For the text-containing cell, return its midpoint in [X, Y] coordinate format. 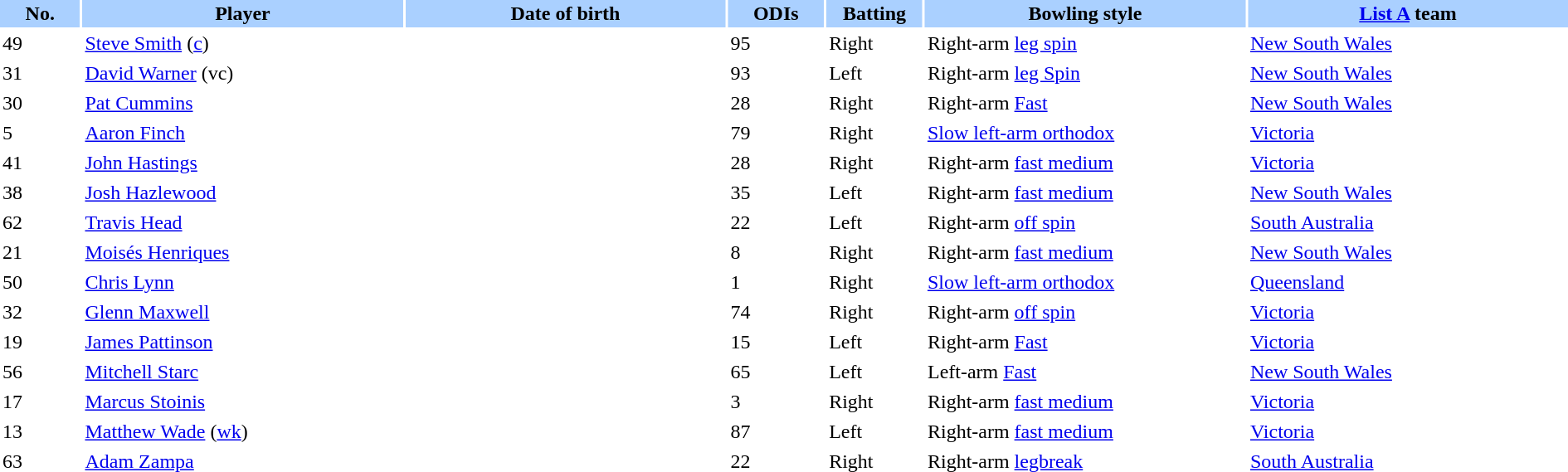
David Warner (vc) [242, 73]
John Hastings [242, 163]
Josh Hazlewood [242, 192]
ODIs [776, 13]
87 [776, 431]
Right-arm leg Spin [1085, 73]
32 [40, 312]
22 [776, 222]
79 [776, 133]
17 [40, 401]
Travis Head [242, 222]
Batting [874, 13]
Glenn Maxwell [242, 312]
49 [40, 43]
74 [776, 312]
No. [40, 13]
Matthew Wade (wk) [242, 431]
James Pattinson [242, 342]
Date of birth [565, 13]
Chris Lynn [242, 282]
1 [776, 282]
Pat Cummins [242, 103]
93 [776, 73]
Queensland [1408, 282]
South Australia [1408, 222]
95 [776, 43]
8 [776, 252]
3 [776, 401]
Player [242, 13]
Mitchell Starc [242, 372]
13 [40, 431]
List A team [1408, 13]
Left-arm Fast [1085, 372]
Moisés Henriques [242, 252]
Right-arm leg spin [1085, 43]
19 [40, 342]
50 [40, 282]
62 [40, 222]
56 [40, 372]
41 [40, 163]
15 [776, 342]
30 [40, 103]
Aaron Finch [242, 133]
35 [776, 192]
38 [40, 192]
21 [40, 252]
Steve Smith (c) [242, 43]
31 [40, 73]
Marcus Stoinis [242, 401]
Bowling style [1085, 13]
5 [40, 133]
65 [776, 372]
